Detect which cell encompasses the target text, then output its (x, y) center coordinate. 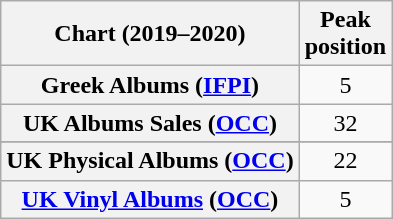
Chart (2019–2020) (150, 34)
32 (345, 123)
Peakposition (345, 34)
UK Albums Sales (OCC) (150, 123)
22 (345, 161)
UK Vinyl Albums (OCC) (150, 199)
Greek Albums (IFPI) (150, 85)
UK Physical Albums (OCC) (150, 161)
